Pinpoint the cell where the given text exists, returning its (X, Y) midpoint coordinate. 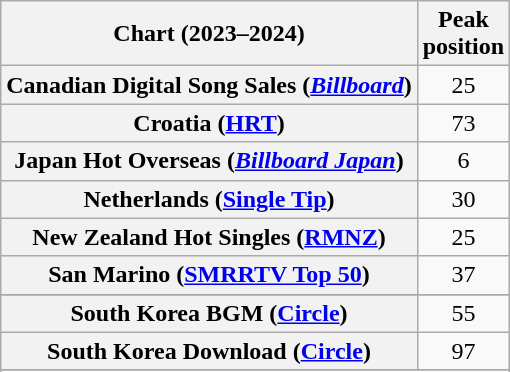
San Marino (SMRRTV Top 50) (209, 275)
Peakposition (463, 34)
6 (463, 161)
97 (463, 351)
55 (463, 313)
37 (463, 275)
Japan Hot Overseas (Billboard Japan) (209, 161)
30 (463, 199)
New Zealand Hot Singles (RMNZ) (209, 237)
South Korea Download (Circle) (209, 351)
Canadian Digital Song Sales (Billboard) (209, 85)
Croatia (HRT) (209, 123)
Netherlands (Single Tip) (209, 199)
South Korea BGM (Circle) (209, 313)
Chart (2023–2024) (209, 34)
73 (463, 123)
